From the cell containing the given text, extract its center point as (X, Y) coordinate. 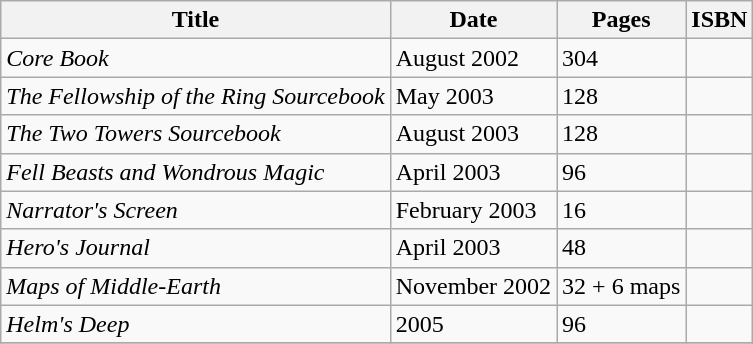
May 2003 (473, 96)
November 2002 (473, 286)
The Two Towers Sourcebook (196, 134)
Core Book (196, 58)
The Fellowship of the Ring Sourcebook (196, 96)
Narrator's Screen (196, 210)
304 (622, 58)
Pages (622, 20)
February 2003 (473, 210)
Hero's Journal (196, 248)
48 (622, 248)
32 + 6 maps (622, 286)
Maps of Middle-Earth (196, 286)
16 (622, 210)
August 2003 (473, 134)
Helm's Deep (196, 324)
August 2002 (473, 58)
2005 (473, 324)
Fell Beasts and Wondrous Magic (196, 172)
Date (473, 20)
Title (196, 20)
ISBN (720, 20)
